Pinpoint the cell where the given text exists, returning its [x, y] midpoint coordinate. 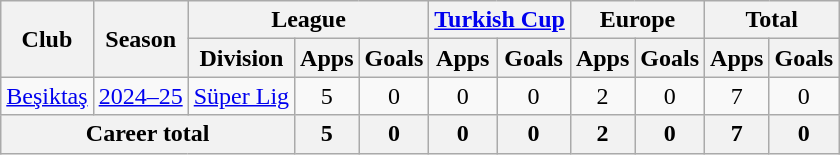
Career total [148, 134]
Season [140, 39]
Turkish Cup [500, 20]
Total [772, 20]
Europe [637, 20]
Division [241, 58]
2024–25 [140, 96]
Beşiktaş [47, 96]
Süper Lig [241, 96]
League [308, 20]
Club [47, 39]
